Identify which cell holds the provided text, then report its (x, y) central coordinate. 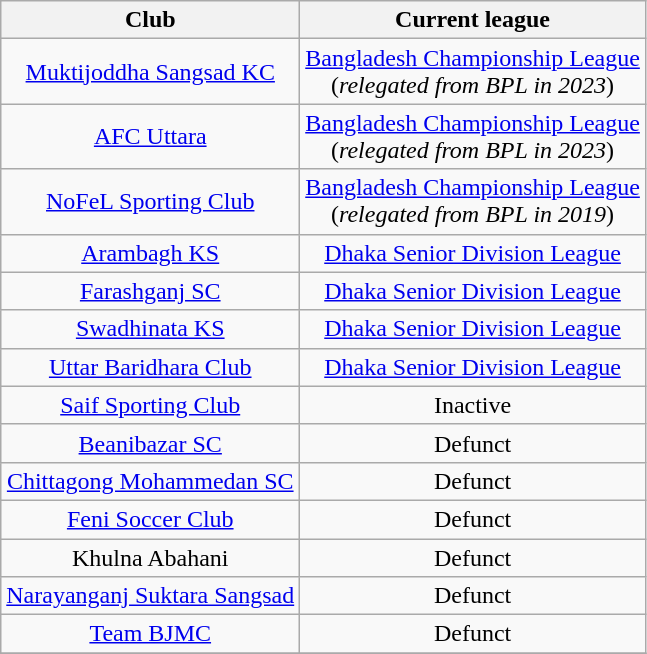
Saif Sporting Club (150, 405)
Team BJMC (150, 634)
Arambagh KS (150, 253)
Current league (473, 20)
Club (150, 20)
NoFeL Sporting Club (150, 202)
Khulna Abahani (150, 557)
Uttar Baridhara Club (150, 367)
Inactive (473, 405)
Farashganj SC (150, 291)
Feni Soccer Club (150, 519)
Bangladesh Championship League(relegated from BPL in 2019) (473, 202)
Beanibazar SC (150, 443)
Swadhinata KS (150, 329)
Narayanganj Suktara Sangsad (150, 596)
Muktijoddha Sangsad KC (150, 72)
AFC Uttara (150, 136)
Chittagong Mohammedan SC (150, 481)
